Pinpoint the cell where the given text exists, returning its (x, y) midpoint coordinate. 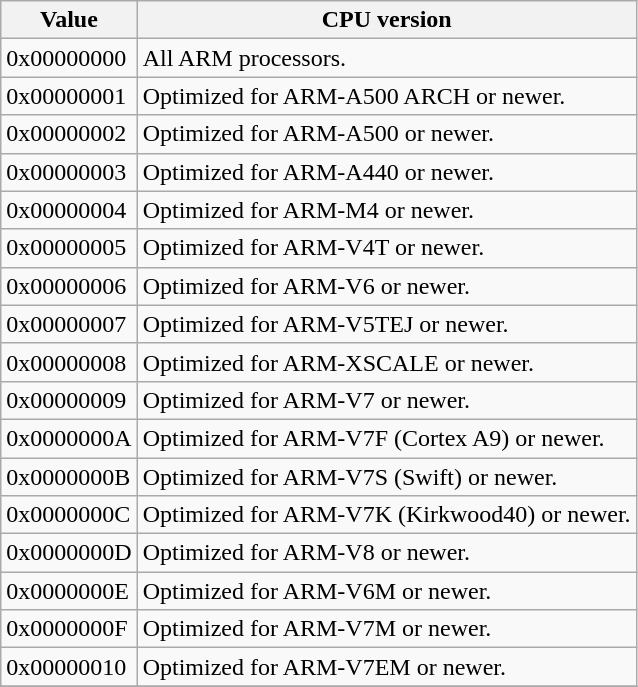
Optimized for ARM-V7S (Swift) or newer. (386, 477)
0x00000006 (69, 286)
0x00000003 (69, 172)
Optimized for ARM-V6M or newer. (386, 591)
0x00000000 (69, 58)
Optimized for ARM-V5TEJ or newer. (386, 324)
Optimized for ARM-V7K (Kirkwood40) or newer. (386, 515)
Optimized for ARM-M4 or newer. (386, 210)
0x0000000A (69, 438)
0x0000000C (69, 515)
Optimized for ARM-V8 or newer. (386, 553)
Optimized for ARM-A500 or newer. (386, 134)
0x0000000B (69, 477)
Optimized for ARM-V7 or newer. (386, 400)
Value (69, 20)
Optimized for ARM-V6 or newer. (386, 286)
0x00000008 (69, 362)
0x0000000D (69, 553)
Optimized for ARM-V7EM or newer. (386, 667)
0x00000009 (69, 400)
CPU version (386, 20)
Optimized for ARM-V7F (Cortex A9) or newer. (386, 438)
All ARM processors. (386, 58)
0x00000002 (69, 134)
Optimized for ARM-V4T or newer. (386, 248)
0x0000000F (69, 629)
Optimized for ARM-V7M or newer. (386, 629)
0x00000005 (69, 248)
0x0000000E (69, 591)
Optimized for ARM-A500 ARCH or newer. (386, 96)
0x00000001 (69, 96)
Optimized for ARM-A440 or newer. (386, 172)
0x00000010 (69, 667)
Optimized for ARM-XSCALE or newer. (386, 362)
0x00000007 (69, 324)
0x00000004 (69, 210)
